Output the (x, y) coordinate of the center of the cell containing the given text.  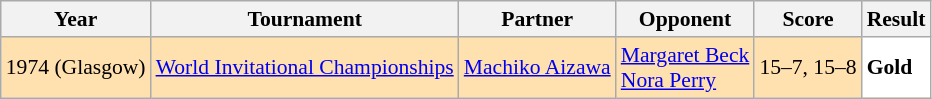
Tournament (305, 19)
Opponent (686, 19)
Score (808, 19)
Margaret Beck Nora Perry (686, 68)
Year (76, 19)
Result (896, 19)
1974 (Glasgow) (76, 68)
World Invitational Championships (305, 68)
Gold (896, 68)
15–7, 15–8 (808, 68)
Machiko Aizawa (538, 68)
Partner (538, 19)
